Extract the (x, y) coordinate from the center of the cell holding the provided text.  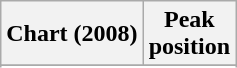
Peakposition (189, 34)
Chart (2008) (72, 34)
